Detect which cell encompasses the target text, then output its (X, Y) center coordinate. 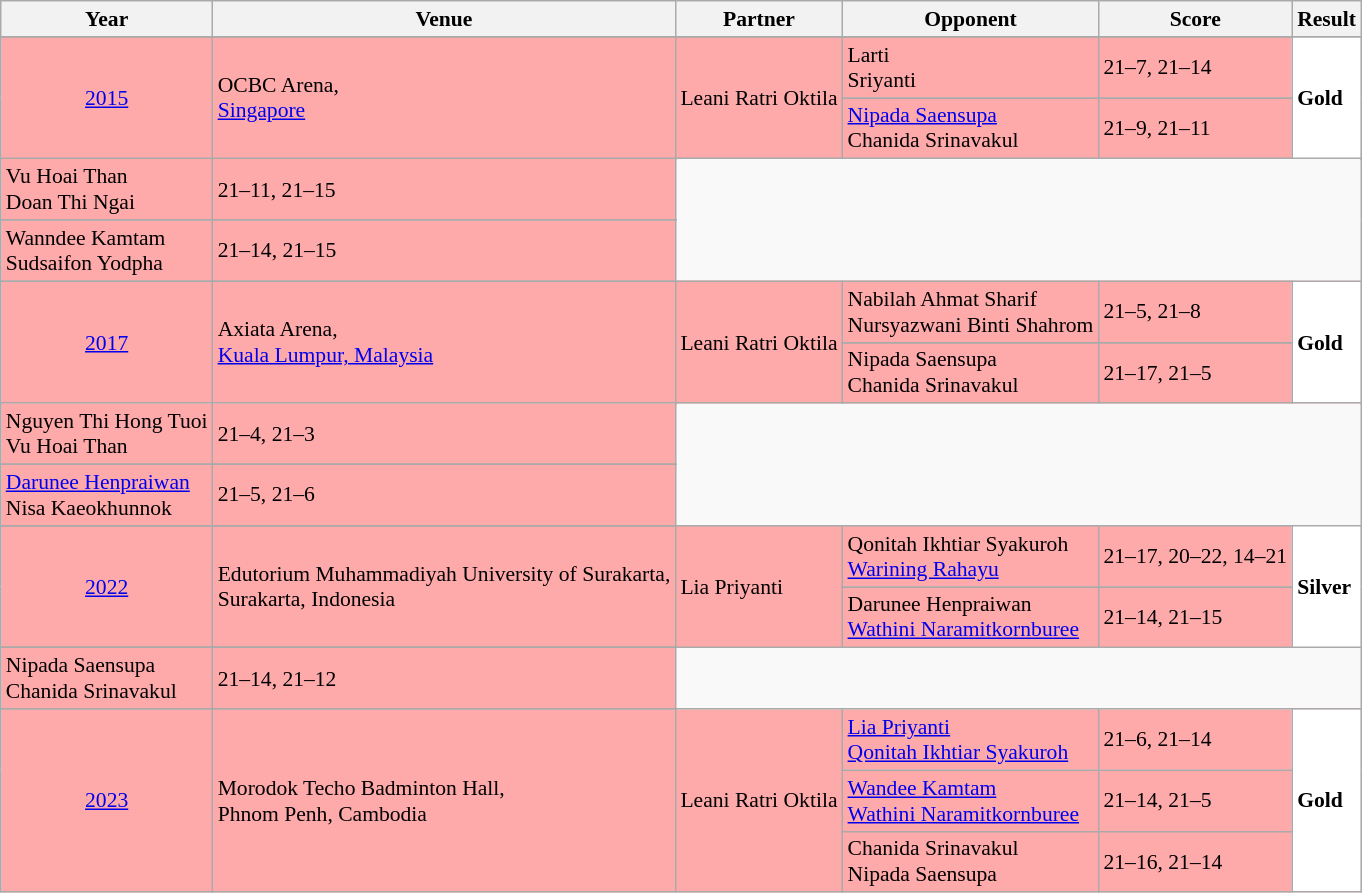
Edutorium Muhammadiyah University of Surakarta,Surakarta, Indonesia (444, 587)
Venue (444, 19)
2015 (107, 98)
Nabilah Ahmat Sharif Nursyazwani Binti Shahrom (971, 312)
Nguyen Thi Hong Tuoi Vu Hoai Than (107, 434)
Lia Priyanti (758, 587)
Year (107, 19)
21–16, 21–14 (1195, 862)
21–14, 21–12 (444, 678)
Darunee Henpraiwan Wathini Naramitkornburee (971, 618)
Larti Sriyanti (971, 68)
Axiata Arena,Kuala Lumpur, Malaysia (444, 342)
Morodok Techo Badminton Hall, Phnom Penh, Cambodia (444, 800)
Silver (1326, 587)
2023 (107, 800)
21–17, 21–5 (1195, 372)
Darunee Henpraiwan Nisa Kaeokhunnok (107, 496)
21–5, 21–8 (1195, 312)
Lia Priyanti Qonitah Ikhtiar Syakuroh (971, 740)
2022 (107, 587)
Qonitah Ikhtiar Syakuroh Warining Rahayu (971, 556)
OCBC Arena,Singapore (444, 98)
21–9, 21–11 (1195, 128)
21–11, 21–15 (444, 190)
21–7, 21–14 (1195, 68)
Result (1326, 19)
Score (1195, 19)
21–17, 20–22, 14–21 (1195, 556)
Chanida Srinavakul Nipada Saensupa (971, 862)
21–4, 21–3 (444, 434)
Vu Hoai Than Doan Thi Ngai (107, 190)
2017 (107, 342)
21–5, 21–6 (444, 496)
Wandee Kamtam Wathini Naramitkornburee (971, 800)
21–6, 21–14 (1195, 740)
21–14, 21–5 (1195, 800)
Wanndee Kamtam Sudsaifon Yodpha (107, 250)
Partner (758, 19)
Opponent (971, 19)
